Scan for the cell matching the given text and deliver its [x, y] coordinate at center. 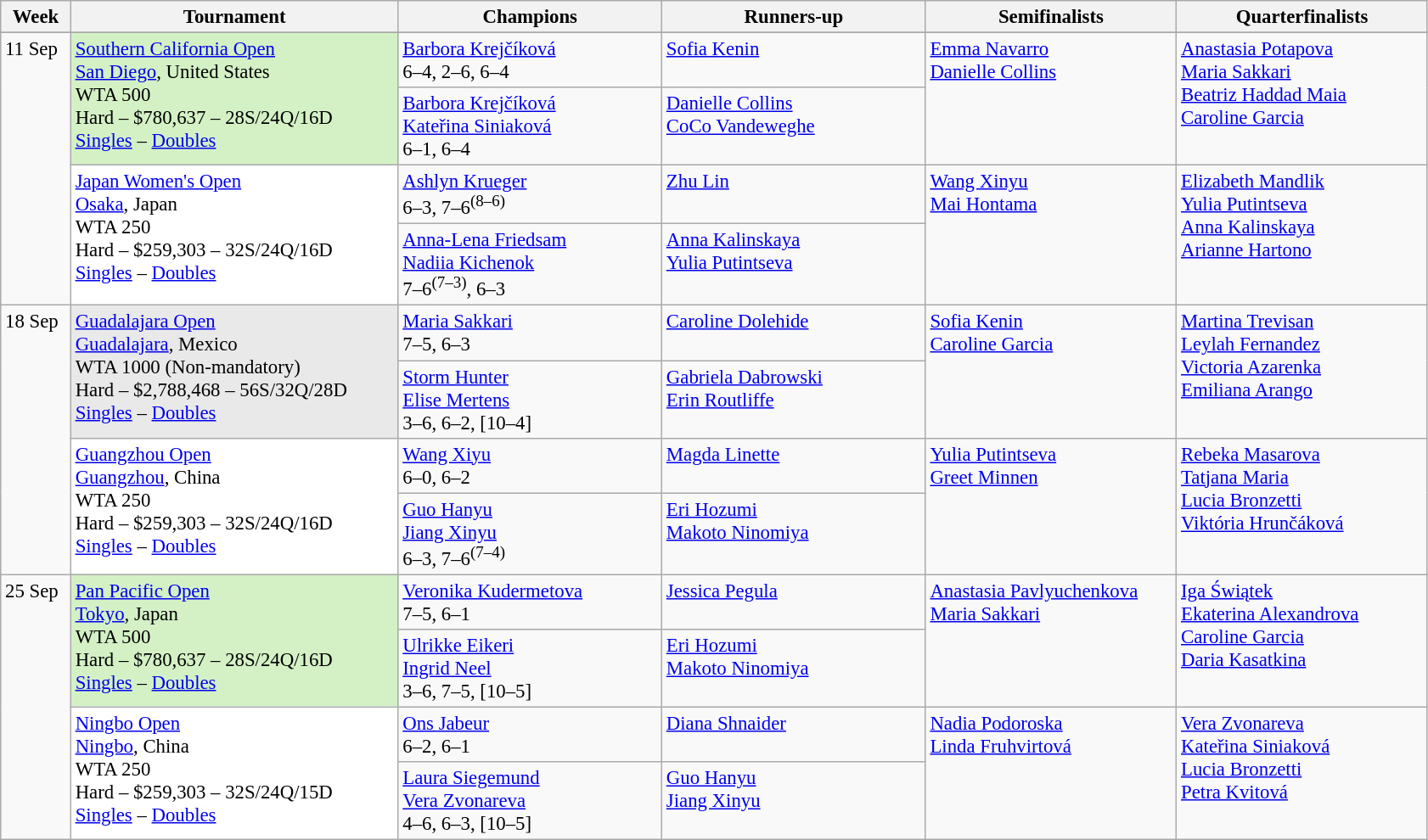
Diana Shnaider [795, 735]
Ningbo OpenNingbo, ChinaWTA 250Hard – $259,303 – 32S/24Q/15DSingles – Doubles [234, 773]
Veronika Kudermetova7–5, 6–1 [530, 602]
Zhu Lin [795, 195]
25 Sep [36, 707]
Barbora Krejčíková Kateřina Siniaková 6–1, 6–4 [530, 126]
Ulrikke Eikeri Ingrid Neel 3–6, 7–5, [10–5] [530, 669]
Laura Siegemund Vera Zvonareva 4–6, 6–3, [10–5] [530, 801]
Martina Trevisan Leylah Fernandez Victoria Azarenka Emiliana Arango [1302, 372]
Danielle Collins CoCo Vandeweghe [795, 126]
Gabriela Dabrowski Erin Routliffe [795, 400]
Quarterfinalists [1302, 17]
Rebeka Masarova Tatjana Maria Lucia Bronzetti Viktória Hrunčáková [1302, 506]
Barbora Krejčíková 6–4, 2–6, 6–4 [530, 61]
11 Sep [36, 170]
Wang Xiyu 6–0, 6–2 [530, 465]
Maria Sakkari 7–5, 6–3 [530, 333]
Tournament [234, 17]
Vera Zvonareva Kateřina Siniaková Lucia Bronzetti Petra Kvitová [1302, 773]
Runners-up [795, 17]
Anastasia Pavlyuchenkova Maria Sakkari [1051, 641]
Storm Hunter Elise Mertens 3–6, 6–2, [10–4] [530, 400]
Sofia Kenin Caroline Garcia [1051, 372]
Wang Xinyu Mai Hontama [1051, 236]
Sofia Kenin [795, 61]
Guangzhou OpenGuangzhou, ChinaWTA 250Hard – $259,303 – 32S/24Q/16DSingles – Doubles [234, 506]
Guo Hanyu Jiang Xinyu 6–3, 7–6(7–4) [530, 534]
Emma Navarro Danielle Collins [1051, 99]
Yulia Putintseva Greet Minnen [1051, 506]
Iga Świątek Ekaterina Alexandrova Caroline Garcia Daria Kasatkina [1302, 641]
Anastasia Potapova Maria Sakkari Beatriz Haddad Maia Caroline Garcia [1302, 99]
Guo Hanyu Jiang Xinyu [795, 801]
Semifinalists [1051, 17]
Japan Women's OpenOsaka, JapanWTA 250Hard – $259,303 – 32S/24Q/16DSingles – Doubles [234, 236]
Champions [530, 17]
Ashlyn Krueger 6–3, 7–6(8–6) [530, 195]
Caroline Dolehide [795, 333]
Magda Linette [795, 465]
Southern California OpenSan Diego, United StatesWTA 500Hard – $780,637 – 28S/24Q/16DSingles – Doubles [234, 99]
Ons Jabeur 6–2, 6–1 [530, 735]
Elizabeth Mandlik Yulia Putintseva Anna Kalinskaya Arianne Hartono [1302, 236]
18 Sep [36, 440]
Anna Kalinskaya Yulia Putintseva [795, 265]
Nadia Podoroska Linda Fruhvirtová [1051, 773]
Pan Pacific OpenTokyo, JapanWTA 500Hard – $780,637 – 28S/24Q/16DSingles – Doubles [234, 641]
Jessica Pegula [795, 602]
Guadalajara OpenGuadalajara, MexicoWTA 1000 (Non-mandatory)Hard – $2,788,468 – 56S/32Q/28DSingles – Doubles [234, 372]
Anna-Lena Friedsam Nadiia Kichenok 7–6(7–3), 6–3 [530, 265]
Week [36, 17]
